Provide the (x, y) coordinate of the cell's center where the given text is located.  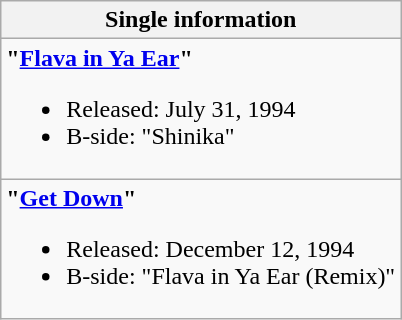
"Get Down"Released: December 12, 1994B-side: "Flava in Ya Ear (Remix)" (201, 249)
"Flava in Ya Ear"Released: July 31, 1994B-side: "Shinika" (201, 109)
Single information (201, 20)
